Locate the cell with the specified text and output its [x, y] center coordinate. 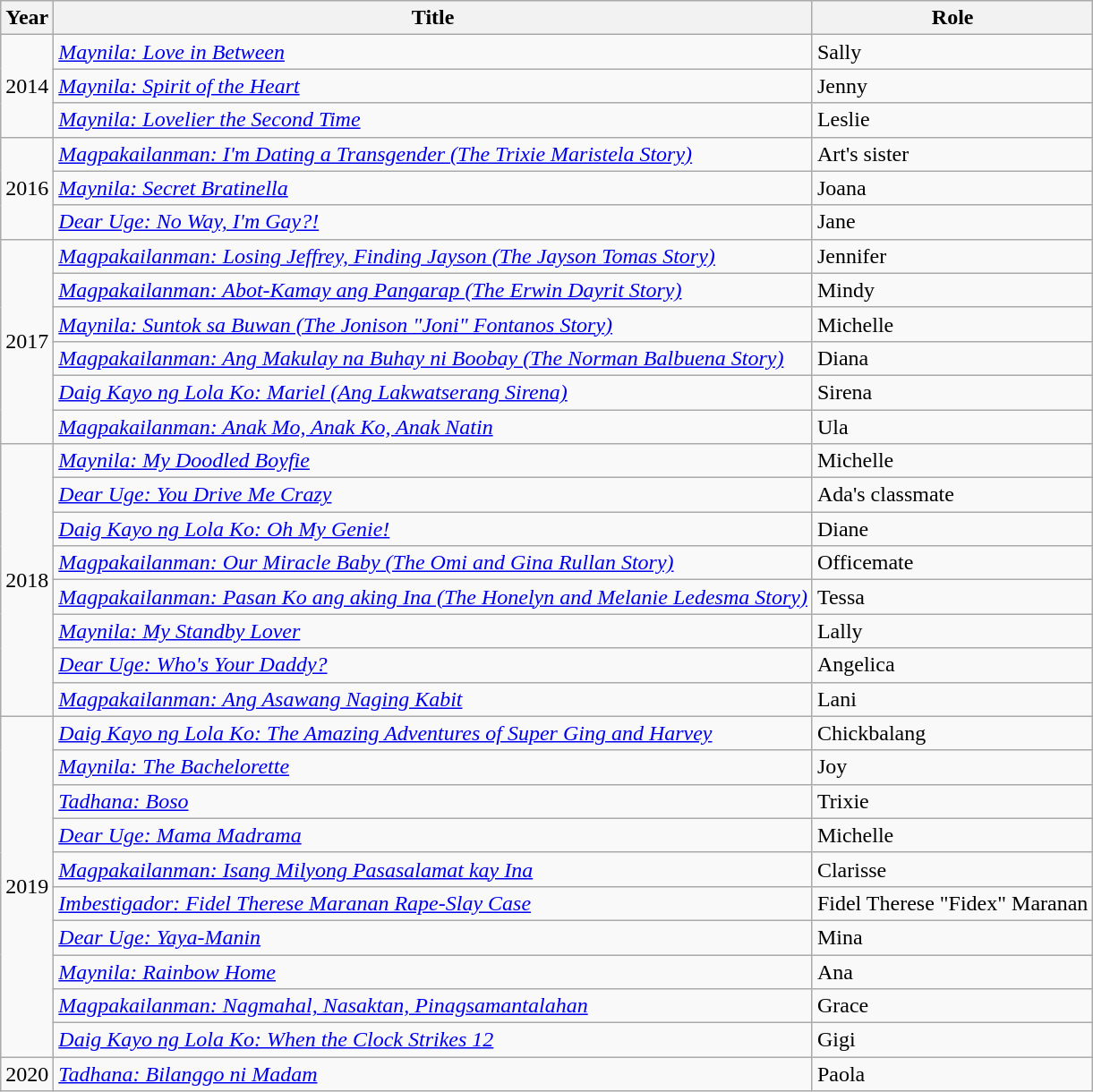
Jennifer [952, 256]
Daig Kayo ng Lola Ko: Mariel (Ang Lakwatserang Sirena) [433, 392]
Magpakailanman: Losing Jeffrey, Finding Jayson (The Jayson Tomas Story) [433, 256]
Magpakailanman: Pasan Ko ang aking Ina (The Honelyn and Melanie Ledesma Story) [433, 597]
Magpakailanman: Nagmahal, Nasaktan, Pinagsamantalahan [433, 1006]
Ana [952, 971]
Maynila: My Doodled Boyfie [433, 461]
Leslie [952, 120]
Dear Uge: You Drive Me Crazy [433, 495]
Magpakailanman: Our Miracle Baby (The Omi and Gina Rullan Story) [433, 563]
2014 [27, 86]
Jenny [952, 86]
Dear Uge: Yaya-Manin [433, 937]
Gigi [952, 1040]
Daig Kayo ng Lola Ko: The Amazing Adventures of Super Ging and Harvey [433, 733]
Dear Uge: Mama Madrama [433, 835]
Diana [952, 358]
Magpakailanman: Ang Makulay na Buhay ni Boobay (The Norman Balbuena Story) [433, 358]
Chickbalang [952, 733]
Maynila: My Standby Lover [433, 631]
Sirena [952, 392]
Grace [952, 1006]
Role [952, 18]
2016 [27, 188]
Magpakailanman: Anak Mo, Anak Ko, Anak Natin [433, 427]
Fidel Therese "Fidex" Maranan [952, 903]
Sally [952, 52]
Daig Kayo ng Lola Ko: When the Clock Strikes 12 [433, 1040]
Maynila: Lovelier the Second Time [433, 120]
2018 [27, 580]
2017 [27, 341]
Mindy [952, 290]
2019 [27, 886]
Magpakailanman: Abot-Kamay ang Pangarap (The Erwin Dayrit Story) [433, 290]
Ada's classmate [952, 495]
Art's sister [952, 154]
Maynila: Rainbow Home [433, 971]
Magpakailanman: Ang Asawang Naging Kabit [433, 699]
Title [433, 18]
Year [27, 18]
Mina [952, 937]
Angelica [952, 665]
Dear Uge: No Way, I'm Gay?! [433, 222]
Magpakailanman: Isang Milyong Pasasalamat kay Ina [433, 869]
Maynila: The Bachelorette [433, 767]
Tadhana: Boso [433, 801]
2020 [27, 1074]
Paola [952, 1074]
Maynila: Suntok sa Buwan (The Jonison "Joni" Fontanos Story) [433, 324]
Magpakailanman: I'm Dating a Transgender (The Trixie Maristela Story) [433, 154]
Clarisse [952, 869]
Tessa [952, 597]
Maynila: Spirit of the Heart [433, 86]
Tadhana: Bilanggo ni Madam [433, 1074]
Jane [952, 222]
Diane [952, 529]
Joana [952, 188]
Trixie [952, 801]
Officemate [952, 563]
Lani [952, 699]
Joy [952, 767]
Maynila: Secret Bratinella [433, 188]
Imbestigador: Fidel Therese Maranan Rape-Slay Case [433, 903]
Maynila: Love in Between [433, 52]
Ula [952, 427]
Daig Kayo ng Lola Ko: Oh My Genie! [433, 529]
Lally [952, 631]
Dear Uge: Who's Your Daddy? [433, 665]
